For the text-containing cell, return its midpoint in [x, y] coordinate format. 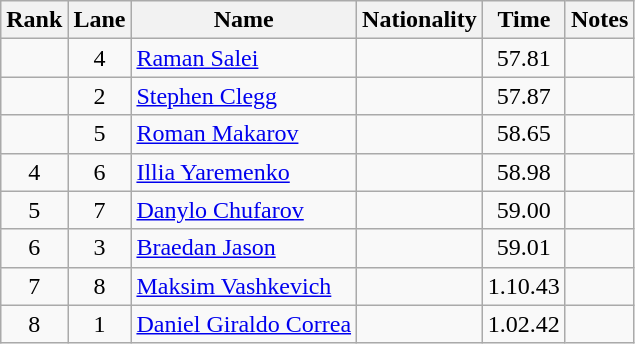
59.00 [524, 210]
2 [100, 96]
Name [244, 20]
Roman Makarov [244, 134]
Lane [100, 20]
1.02.42 [524, 324]
Stephen Clegg [244, 96]
57.81 [524, 58]
59.01 [524, 248]
Illia Yaremenko [244, 172]
Danylo Chufarov [244, 210]
Maksim Vashkevich [244, 286]
58.65 [524, 134]
3 [100, 248]
1 [100, 324]
Notes [599, 20]
Time [524, 20]
Braedan Jason [244, 248]
57.87 [524, 96]
Rank [34, 20]
1.10.43 [524, 286]
58.98 [524, 172]
Daniel Giraldo Correa [244, 324]
Raman Salei [244, 58]
Nationality [420, 20]
